Scan for the cell matching the given text and deliver its [x, y] coordinate at center. 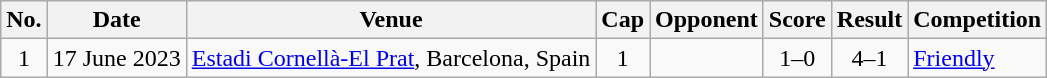
Venue [391, 20]
Date [116, 20]
Result [869, 20]
Cap [623, 20]
Competition [978, 20]
1–0 [797, 58]
No. [24, 20]
17 June 2023 [116, 58]
Opponent [707, 20]
4–1 [869, 58]
Estadi Cornellà-El Prat, Barcelona, Spain [391, 58]
Friendly [978, 58]
Score [797, 20]
